Detect which cell encompasses the target text, then output its (X, Y) center coordinate. 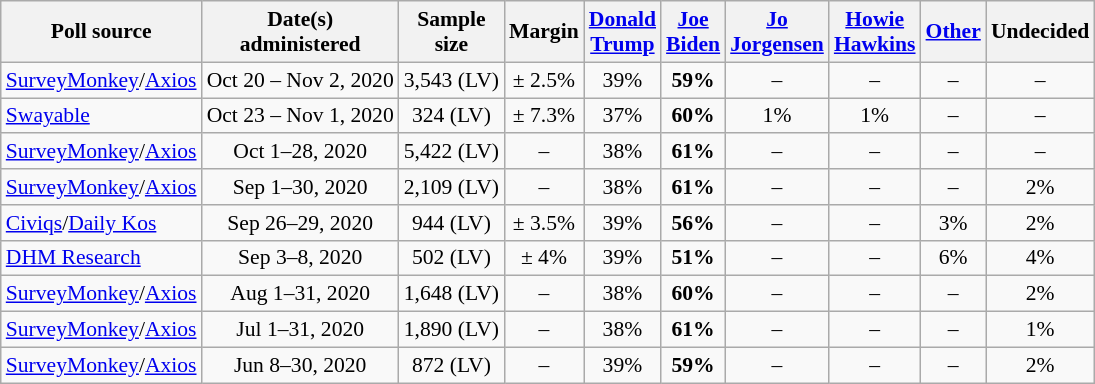
4% (1040, 258)
3,543 (LV) (452, 80)
944 (LV) (452, 223)
± 3.5% (544, 223)
DHM Research (102, 258)
872 (LV) (452, 365)
Aug 1–31, 2020 (300, 294)
Swayable (102, 116)
Sep 3–8, 2020 (300, 258)
Undecided (1040, 32)
Other (954, 32)
Oct 1–28, 2020 (300, 152)
Samplesize (452, 32)
502 (LV) (452, 258)
3% (954, 223)
± 2.5% (544, 80)
324 (LV) (452, 116)
Oct 20 – Nov 2, 2020 (300, 80)
6% (954, 258)
1,648 (LV) (452, 294)
± 7.3% (544, 116)
56% (693, 223)
Oct 23 – Nov 1, 2020 (300, 116)
51% (693, 258)
1,890 (LV) (452, 330)
5,422 (LV) (452, 152)
Jun 8–30, 2020 (300, 365)
Sep 1–30, 2020 (300, 187)
Date(s)administered (300, 32)
± 4% (544, 258)
Poll source (102, 32)
HowieHawkins (875, 32)
JoeBiden (693, 32)
Sep 26–29, 2020 (300, 223)
37% (622, 116)
2,109 (LV) (452, 187)
DonaldTrump (622, 32)
Jul 1–31, 2020 (300, 330)
Margin (544, 32)
JoJorgensen (777, 32)
Civiqs/Daily Kos (102, 223)
